Pinpoint the cell where the given text exists, returning its (X, Y) midpoint coordinate. 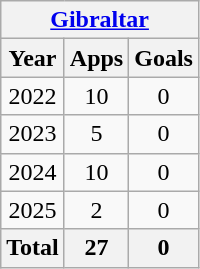
2025 (33, 210)
Apps (96, 58)
Year (33, 58)
2022 (33, 96)
2023 (33, 134)
Total (33, 248)
5 (96, 134)
Gibraltar (100, 20)
2024 (33, 172)
2 (96, 210)
Goals (164, 58)
27 (96, 248)
